Search for the cell housing the specified text and yield its (x, y) center coordinate. 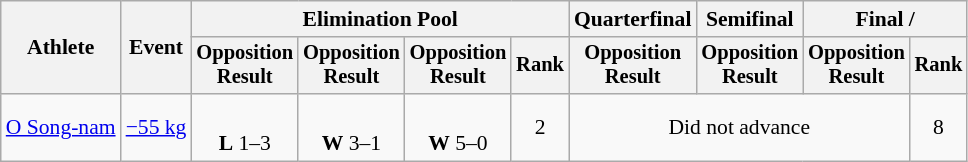
Event (156, 48)
2 (540, 128)
Semifinal (750, 19)
Did not advance (740, 128)
Elimination Pool (380, 19)
W 3–1 (352, 128)
8 (939, 128)
L 1–3 (244, 128)
−55 kg (156, 128)
W 5–0 (458, 128)
Final / (885, 19)
Quarterfinal (633, 19)
Athlete (61, 48)
O Song-nam (61, 128)
